Pinpoint the cell where the given text exists, returning its [x, y] midpoint coordinate. 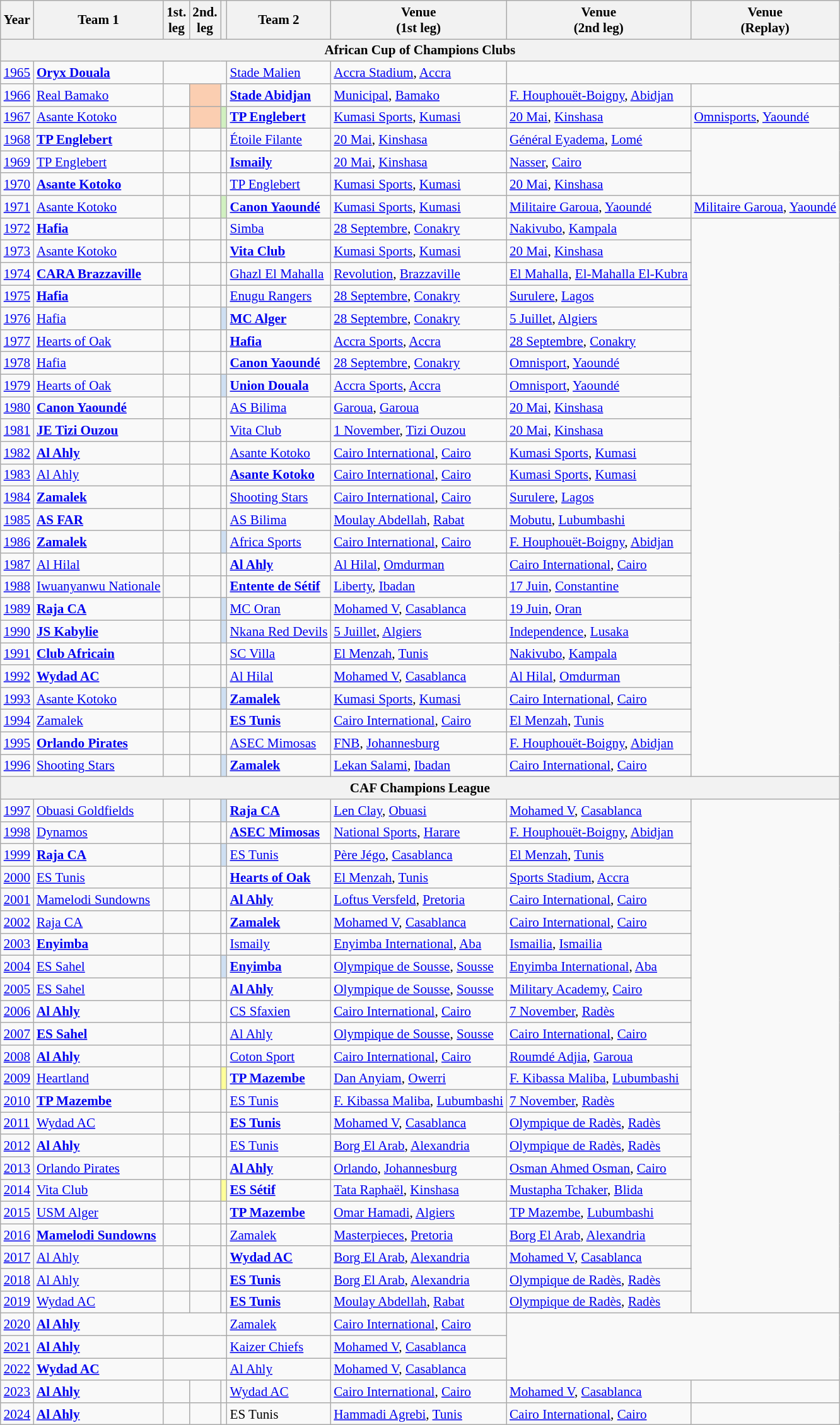
Club Africain [98, 654]
1985 [17, 520]
Heartland [98, 1079]
Mobutu, Lubumbashi [599, 520]
2002 [17, 922]
2008 [17, 1056]
2016 [17, 1235]
1991 [17, 654]
2014 [17, 1190]
1969 [17, 161]
1975 [17, 296]
2011 [17, 1123]
Nkana Red Devils [279, 631]
CAF Champions League [420, 787]
USM Alger [98, 1212]
1977 [17, 341]
Kaizer Chiefs [279, 1346]
1980 [17, 408]
1994 [17, 720]
17 Juin, Constantine [599, 587]
1986 [17, 541]
Venue(Replay) [766, 20]
1992 [17, 676]
Team 1 [98, 20]
Ghazl El Mahalla [279, 274]
1972 [17, 228]
Stade Abidjan [279, 95]
1993 [17, 698]
Père Jégo, Casablanca [419, 855]
Omar Hamadi, Algiers [419, 1212]
2012 [17, 1146]
1st.leg [177, 20]
2017 [17, 1257]
1965 [17, 72]
Coton Sport [279, 1056]
2001 [17, 900]
1981 [17, 430]
Roumdé Adjia, Garoua [599, 1056]
MC Alger [279, 318]
African Cup of Champions Clubs [420, 50]
1 November, Tizi Ouzou [419, 430]
AS FAR [98, 520]
CS Sfaxien [279, 1012]
Stade Malien [279, 72]
Enugu Rangers [279, 296]
2009 [17, 1079]
ES Sétif [279, 1190]
1971 [17, 207]
El Mahalla, El-Mahalla El-Kubra [599, 274]
Entente de Sétif [279, 587]
1978 [17, 363]
2019 [17, 1302]
1996 [17, 766]
1979 [17, 385]
2007 [17, 1033]
1968 [17, 140]
19 Juin, Oran [599, 609]
1967 [17, 117]
Nasser, Cairo [599, 161]
Real Bamako [98, 95]
1990 [17, 631]
Omnisports, Yaoundé [766, 117]
Venue(1st leg) [419, 20]
Team 2 [279, 20]
Lekan Salami, Ibadan [419, 766]
SC Villa [279, 654]
Masterpieces, Pretoria [419, 1235]
FNB, Johannesburg [419, 743]
Military Academy, Cairo [599, 989]
Ismailia, Ismailia [599, 944]
2004 [17, 966]
1966 [17, 95]
2000 [17, 877]
Independence, Lusaka [599, 631]
1970 [17, 184]
1988 [17, 587]
2023 [17, 1392]
1999 [17, 855]
JE Tizi Ouzou [98, 430]
Dan Anyiam, Owerri [419, 1079]
2015 [17, 1212]
Iwuanyanwu Nationale [98, 587]
Venue(2nd leg) [599, 20]
2006 [17, 1012]
Sports Stadium, Accra [599, 877]
Général Eyadema, Lomé [599, 140]
1974 [17, 274]
2nd.leg [204, 20]
1976 [17, 318]
Dynamos [98, 833]
2010 [17, 1100]
Obuasi Goldfields [98, 810]
2013 [17, 1168]
Loftus Versfeld, Pretoria [419, 900]
2018 [17, 1279]
National Sports, Harare [419, 833]
Revolution, Brazzaville [419, 274]
1997 [17, 810]
1983 [17, 474]
Orlando, Johannesburg [419, 1168]
Municipal, Bamako [419, 95]
Africa Sports [279, 541]
1982 [17, 453]
2024 [17, 1413]
Étoile Filante [279, 140]
2022 [17, 1369]
1987 [17, 564]
1973 [17, 251]
1995 [17, 743]
Oryx Douala [98, 72]
Union Douala [279, 385]
CARA Brazzaville [98, 274]
1998 [17, 833]
Mustapha Tchaker, Blida [599, 1190]
Simba [279, 228]
Garoua, Garoua [419, 408]
MC Oran [279, 609]
Tata Raphaël, Kinshasa [419, 1190]
2003 [17, 944]
2005 [17, 989]
2021 [17, 1346]
Hammadi Agrebi, Tunis [419, 1413]
1989 [17, 609]
Liberty, Ibadan [419, 587]
Accra Stadium, Accra [419, 72]
2020 [17, 1325]
TP Mazembe, Lubumbashi [599, 1212]
Osman Ahmed Osman, Cairo [599, 1168]
JS Kabylie [98, 631]
Len Clay, Obuasi [419, 810]
1984 [17, 497]
Year [17, 20]
